Detect which cell encompasses the target text, then output its [x, y] center coordinate. 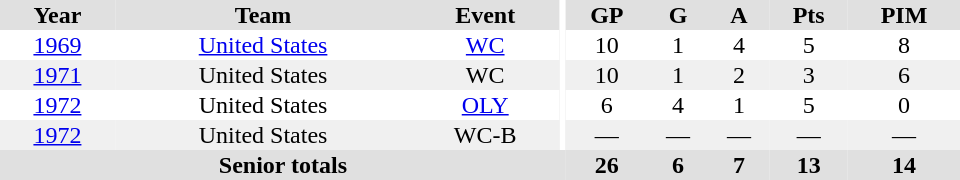
8 [904, 45]
2 [738, 75]
A [738, 15]
GP [607, 15]
14 [904, 165]
PIM [904, 15]
7 [738, 165]
Team [263, 15]
OLY [485, 105]
G [678, 15]
1971 [58, 75]
3 [808, 75]
1969 [58, 45]
26 [607, 165]
WC-B [485, 135]
Senior totals [283, 165]
13 [808, 165]
Event [485, 15]
Pts [808, 15]
0 [904, 105]
Year [58, 15]
